Output the (X, Y) coordinate of the center of the cell containing the given text.  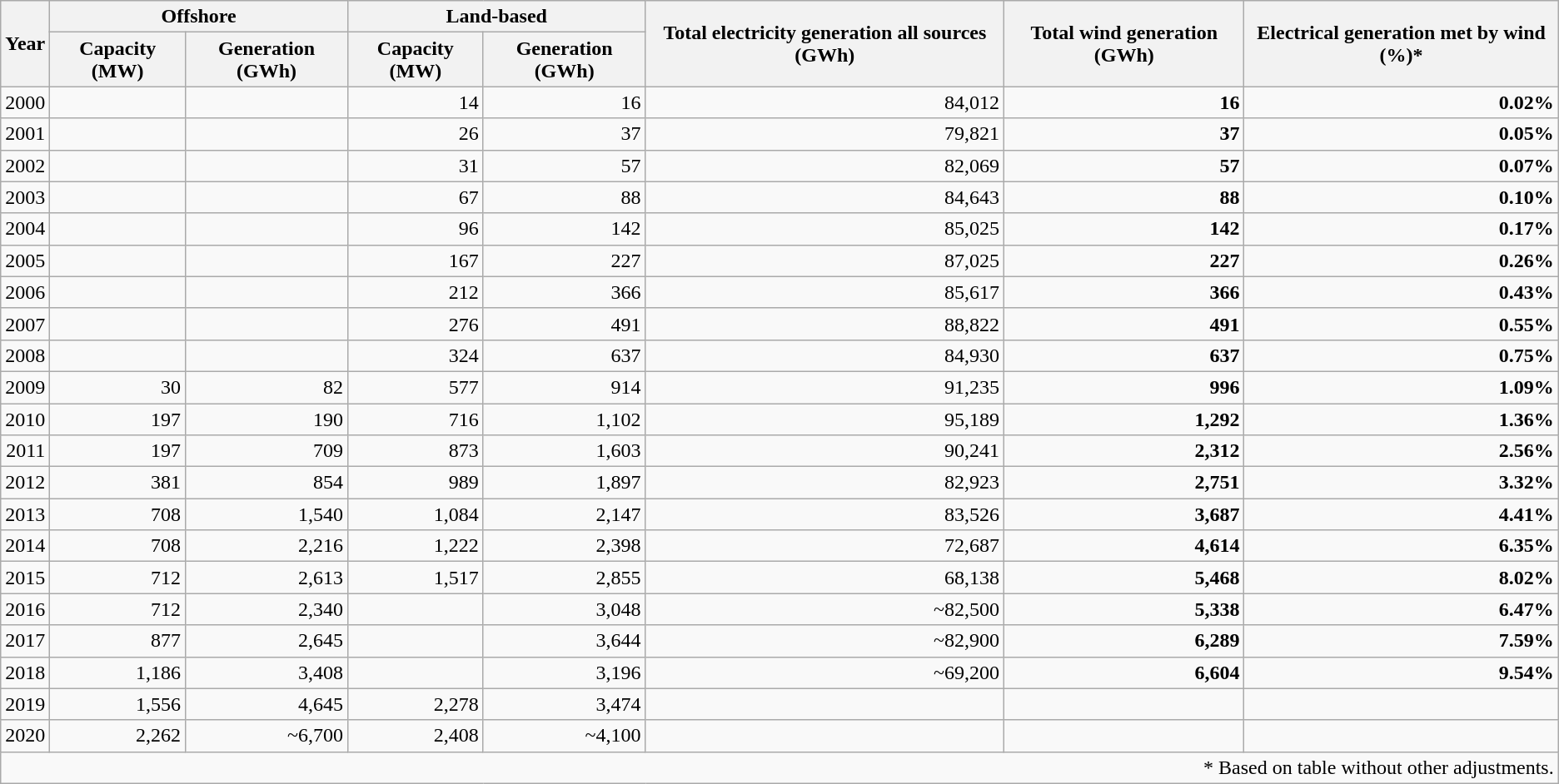
0.17% (1401, 229)
190 (266, 419)
31 (415, 166)
6,289 (1124, 641)
2013 (25, 514)
83,526 (824, 514)
2016 (25, 609)
1,556 (118, 704)
91,235 (824, 387)
1,222 (415, 546)
2.56% (1401, 451)
8.02% (1401, 578)
72,687 (824, 546)
95,189 (824, 419)
~69,200 (824, 672)
2017 (25, 641)
67 (415, 197)
0.07% (1401, 166)
3.32% (1401, 483)
Electrical generation met by wind (%)* (1401, 43)
2,262 (118, 736)
716 (415, 419)
96 (415, 229)
Offshore (199, 17)
2002 (25, 166)
2006 (25, 292)
854 (266, 483)
9.54% (1401, 672)
Year (25, 43)
2008 (25, 355)
2009 (25, 387)
2,751 (1124, 483)
87,025 (824, 261)
14 (415, 102)
2020 (25, 736)
0.10% (1401, 197)
3,196 (565, 672)
* Based on table without other adjustments. (779, 767)
6.35% (1401, 546)
381 (118, 483)
~4,100 (565, 736)
Land-based (496, 17)
709 (266, 451)
90,241 (824, 451)
914 (565, 387)
2014 (25, 546)
2,312 (1124, 451)
324 (415, 355)
3,048 (565, 609)
84,643 (824, 197)
3,474 (565, 704)
1,292 (1124, 419)
0.26% (1401, 261)
2,398 (565, 546)
2,855 (565, 578)
2,147 (565, 514)
85,617 (824, 292)
2,408 (415, 736)
2,613 (266, 578)
2000 (25, 102)
1,603 (565, 451)
2018 (25, 672)
276 (415, 324)
2004 (25, 229)
0.05% (1401, 134)
~82,900 (824, 641)
989 (415, 483)
68,138 (824, 578)
Total wind generation (GWh) (1124, 43)
2,216 (266, 546)
0.75% (1401, 355)
82,923 (824, 483)
5,468 (1124, 578)
1,517 (415, 578)
3,687 (1124, 514)
212 (415, 292)
5,338 (1124, 609)
~6,700 (266, 736)
2005 (25, 261)
2,645 (266, 641)
4,614 (1124, 546)
996 (1124, 387)
2,278 (415, 704)
1.36% (1401, 419)
2015 (25, 578)
85,025 (824, 229)
1,540 (266, 514)
2012 (25, 483)
30 (118, 387)
6.47% (1401, 609)
0.02% (1401, 102)
1,102 (565, 419)
0.43% (1401, 292)
2019 (25, 704)
26 (415, 134)
0.55% (1401, 324)
79,821 (824, 134)
88,822 (824, 324)
3,644 (565, 641)
~82,500 (824, 609)
4,645 (266, 704)
2003 (25, 197)
84,012 (824, 102)
1,084 (415, 514)
2010 (25, 419)
6,604 (1124, 672)
Total electricity generation all sources (GWh) (824, 43)
7.59% (1401, 641)
82 (266, 387)
4.41% (1401, 514)
1,186 (118, 672)
2001 (25, 134)
877 (118, 641)
2011 (25, 451)
1,897 (565, 483)
82,069 (824, 166)
167 (415, 261)
2,340 (266, 609)
3,408 (266, 672)
2007 (25, 324)
84,930 (824, 355)
577 (415, 387)
1.09% (1401, 387)
873 (415, 451)
